Detect which cell encompasses the target text, then output its (X, Y) center coordinate. 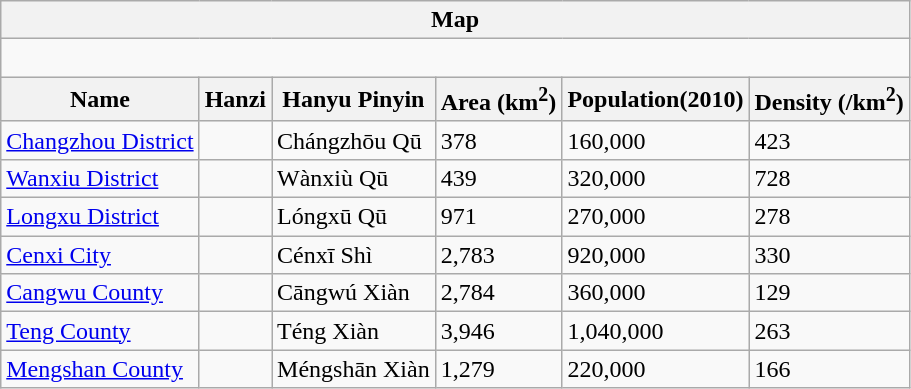
Teng County (100, 331)
Chángzhōu Qū (354, 140)
423 (829, 140)
Téng Xiàn (354, 331)
3,946 (498, 331)
Hanzi (235, 100)
270,000 (656, 217)
Hanyu Pinyin (354, 100)
Cangwu County (100, 293)
Changzhou District (100, 140)
1,040,000 (656, 331)
378 (498, 140)
330 (829, 255)
Density (/km2) (829, 100)
Map (456, 20)
Wanxiu District (100, 178)
728 (829, 178)
278 (829, 217)
Area (km2) (498, 100)
2,784 (498, 293)
920,000 (656, 255)
Cenxi City (100, 255)
Cāngwú Xiàn (354, 293)
220,000 (656, 369)
971 (498, 217)
166 (829, 369)
Wànxiù Qū (354, 178)
439 (498, 178)
360,000 (656, 293)
Name (100, 100)
263 (829, 331)
Méngshān Xiàn (354, 369)
Longxu District (100, 217)
Population(2010) (656, 100)
160,000 (656, 140)
Cénxī Shì (354, 255)
Mengshan County (100, 369)
320,000 (656, 178)
2,783 (498, 255)
129 (829, 293)
Lóngxū Qū (354, 217)
1,279 (498, 369)
